From the cell containing the given text, extract its center point as (X, Y) coordinate. 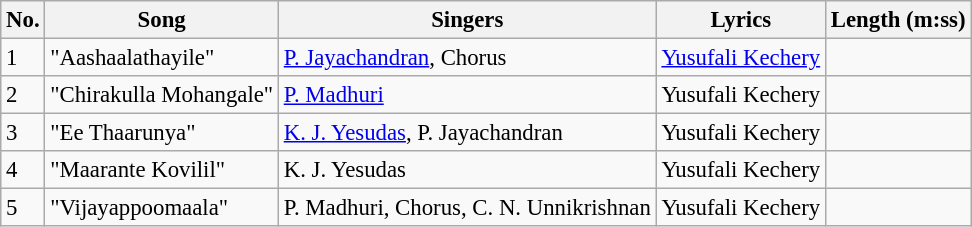
"Aashaalathayile" (162, 58)
1 (23, 58)
Lyrics (740, 20)
"Vijayappoomaala" (162, 208)
5 (23, 208)
"Chirakulla Mohangale" (162, 95)
K. J. Yesudas, P. Jayachandran (467, 133)
P. Madhuri, Chorus, C. N. Unnikrishnan (467, 208)
Length (m:ss) (898, 20)
2 (23, 95)
P. Jayachandran, Chorus (467, 58)
K. J. Yesudas (467, 170)
"Ee Thaarunya" (162, 133)
Singers (467, 20)
Song (162, 20)
"Maarante Kovilil" (162, 170)
4 (23, 170)
3 (23, 133)
No. (23, 20)
P. Madhuri (467, 95)
